Pinpoint the cell where the given text exists, returning its [x, y] midpoint coordinate. 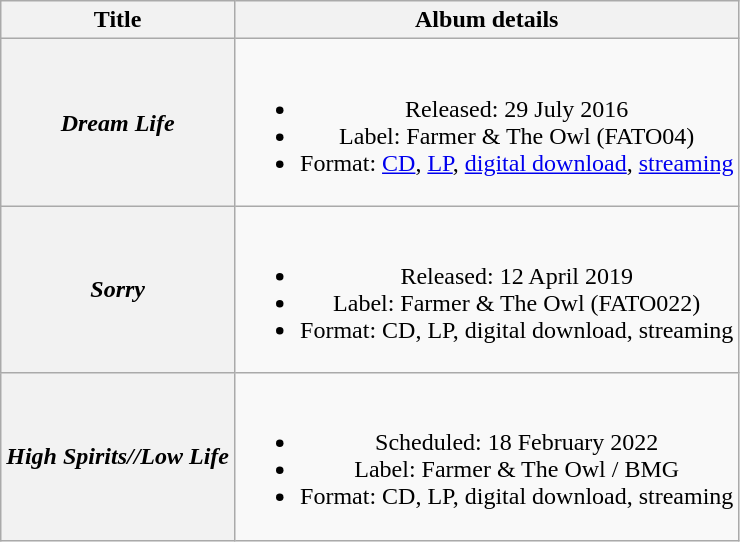
Released: 29 July 2016Label: Farmer & The Owl (FATO04)Format: CD, LP, digital download, streaming [487, 122]
Scheduled: 18 February 2022Label: Farmer & The Owl / BMGFormat: CD, LP, digital download, streaming [487, 456]
Released: 12 April 2019Label: Farmer & The Owl (FATO022)Format: CD, LP, digital download, streaming [487, 290]
Sorry [118, 290]
Title [118, 20]
High Spirits//Low Life [118, 456]
Dream Life [118, 122]
Album details [487, 20]
